Pinpoint the cell where the given text exists, returning its [x, y] midpoint coordinate. 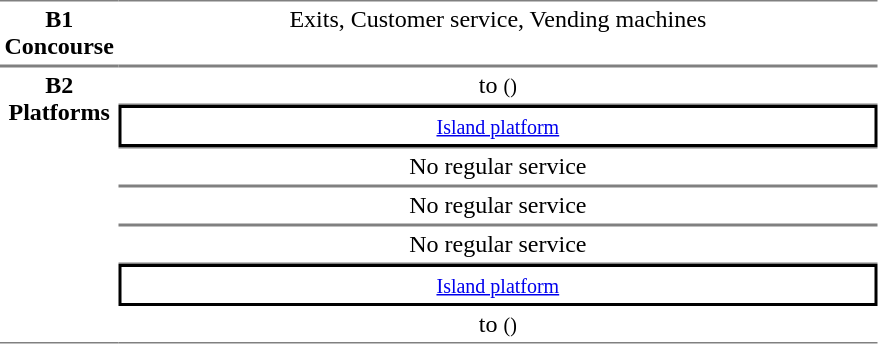
Exits, Customer service, Vending machines [498, 33]
B2Platforms [59, 205]
B1Concourse [59, 33]
